Provide the [x, y] coordinate of the cell's center where the given text is located.  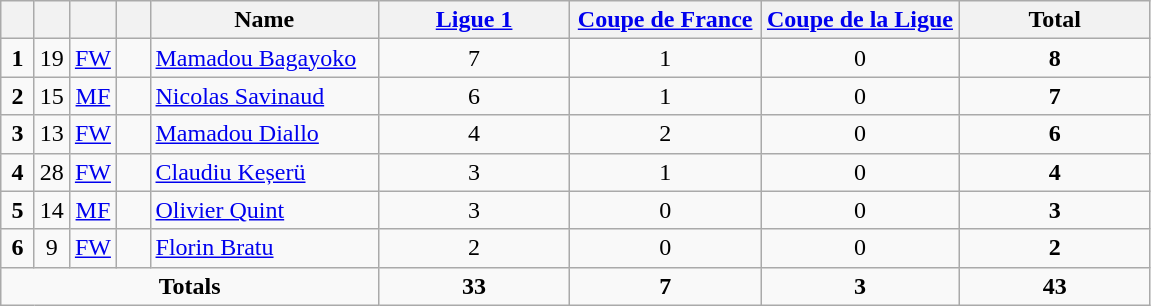
Name [264, 20]
28 [52, 172]
Coupe de France [666, 20]
Ligue 1 [474, 20]
19 [52, 58]
Mamadou Bagayoko [264, 58]
Olivier Quint [264, 210]
15 [52, 96]
9 [52, 248]
8 [1054, 58]
Nicolas Savinaud [264, 96]
33 [474, 286]
Coupe de la Ligue [860, 20]
Totals [190, 286]
Claudiu Keșerü [264, 172]
Mamadou Diallo [264, 134]
43 [1054, 286]
5 [18, 210]
Florin Bratu [264, 248]
14 [52, 210]
Total [1054, 20]
13 [52, 134]
